Output the [X, Y] coordinate of the center of the cell containing the given text.  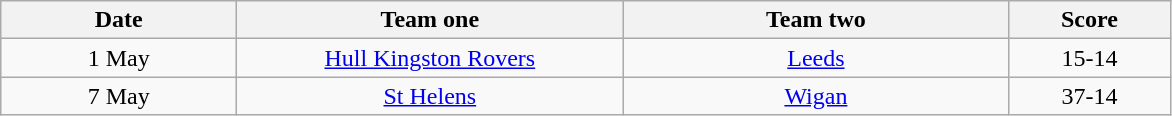
St Helens [430, 96]
Wigan [816, 96]
15-14 [1090, 58]
Score [1090, 20]
Hull Kingston Rovers [430, 58]
37-14 [1090, 96]
Date [119, 20]
Team one [430, 20]
Team two [816, 20]
7 May [119, 96]
1 May [119, 58]
Leeds [816, 58]
